Extract the [X, Y] coordinate from the center of the cell holding the provided text.  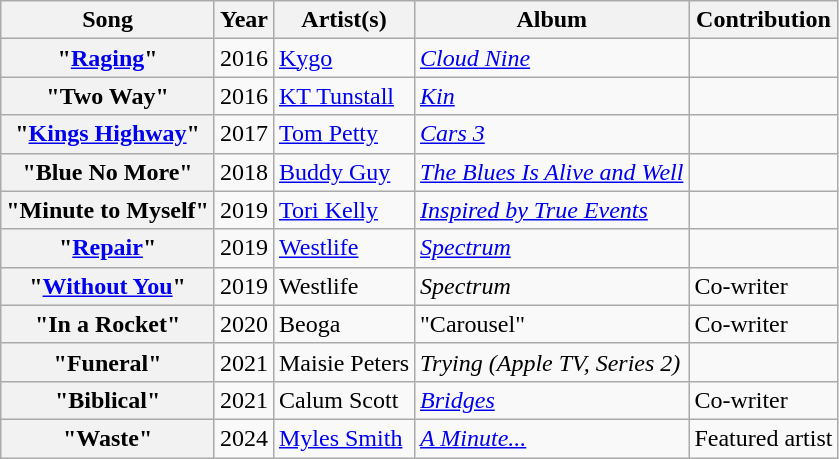
Buddy Guy [344, 172]
Featured artist [764, 438]
"Kings Highway" [108, 134]
Tom Petty [344, 134]
2020 [244, 324]
"Waste" [108, 438]
"Biblical" [108, 400]
Beoga [344, 324]
"Carousel" [552, 324]
2018 [244, 172]
"Two Way" [108, 96]
"In a Rocket" [108, 324]
Song [108, 20]
A Minute... [552, 438]
Trying (Apple TV, Series 2) [552, 362]
"Funeral" [108, 362]
Contribution [764, 20]
Maisie Peters [344, 362]
Year [244, 20]
Inspired by True Events [552, 210]
Bridges [552, 400]
Tori Kelly [344, 210]
"Blue No More" [108, 172]
"Without You" [108, 286]
Artist(s) [344, 20]
Kin [552, 96]
Cars 3 [552, 134]
Calum Scott [344, 400]
KT Tunstall [344, 96]
Myles Smith [344, 438]
The Blues Is Alive and Well [552, 172]
"Repair" [108, 248]
"Raging" [108, 58]
Album [552, 20]
2024 [244, 438]
Cloud Nine [552, 58]
"Minute to Myself" [108, 210]
2017 [244, 134]
Kygo [344, 58]
